Pinpoint the cell where the given text exists, returning its (X, Y) midpoint coordinate. 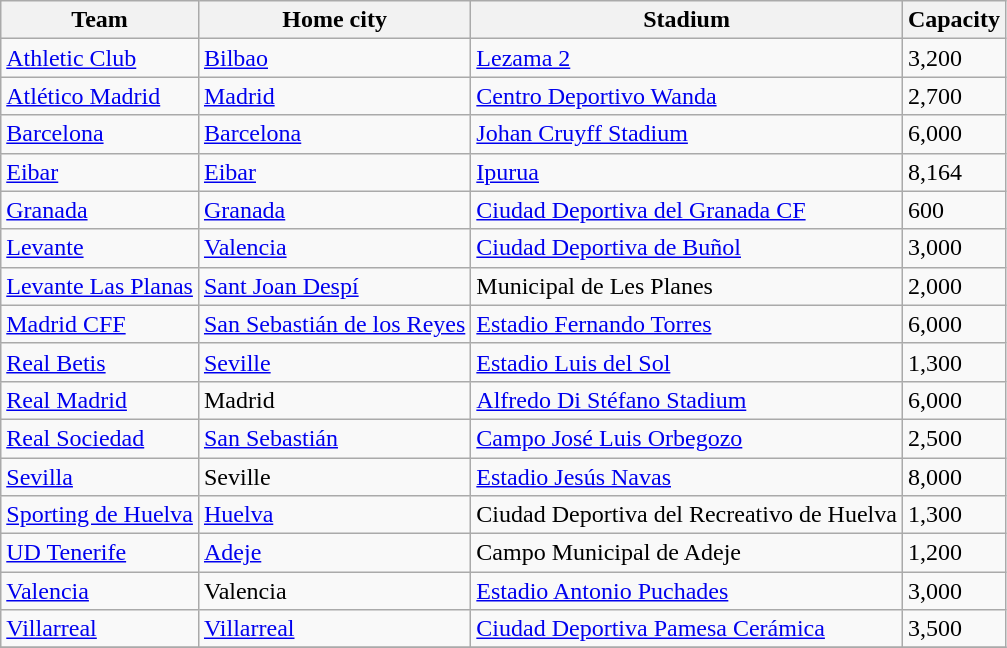
Municipal de Les Planes (687, 286)
Campo José Luis Orbegozo (687, 438)
Campo Municipal de Adeje (687, 553)
2,500 (954, 438)
Estadio Luis del Sol (687, 362)
Adeje (334, 553)
Sporting de Huelva (100, 515)
Estadio Jesús Navas (687, 477)
Ciudad Deportiva de Buñol (687, 248)
Athletic Club (100, 58)
2,700 (954, 96)
San Sebastián (334, 438)
Real Sociedad (100, 438)
Capacity (954, 20)
3,200 (954, 58)
Alfredo Di Stéfano Stadium (687, 400)
Home city (334, 20)
Huelva (334, 515)
Madrid CFF (100, 324)
Ciudad Deportiva del Recreativo de Huelva (687, 515)
Ipurua (687, 172)
600 (954, 210)
1,200 (954, 553)
Sevilla (100, 477)
3,500 (954, 629)
Lezama 2 (687, 58)
San Sebastián de los Reyes (334, 324)
Johan Cruyff Stadium (687, 134)
Bilbao (334, 58)
2,000 (954, 286)
Levante Las Planas (100, 286)
Real Betis (100, 362)
UD Tenerife (100, 553)
Stadium (687, 20)
Atlético Madrid (100, 96)
Estadio Fernando Torres (687, 324)
Sant Joan Despí (334, 286)
Team (100, 20)
Ciudad Deportiva del Granada CF (687, 210)
Estadio Antonio Puchades (687, 591)
Levante (100, 248)
Ciudad Deportiva Pamesa Cerámica (687, 629)
Real Madrid (100, 400)
8,164 (954, 172)
Centro Deportivo Wanda (687, 96)
8,000 (954, 477)
